Output the (X, Y) coordinate of the center of the cell containing the given text.  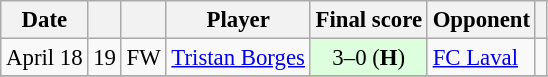
Date (44, 20)
FC Laval (481, 58)
Opponent (481, 20)
3–0 (H) (368, 58)
April 18 (44, 58)
Player (238, 20)
Tristan Borges (238, 58)
Final score (368, 20)
19 (104, 58)
FW (144, 58)
